Detect which cell encompasses the target text, then output its [x, y] center coordinate. 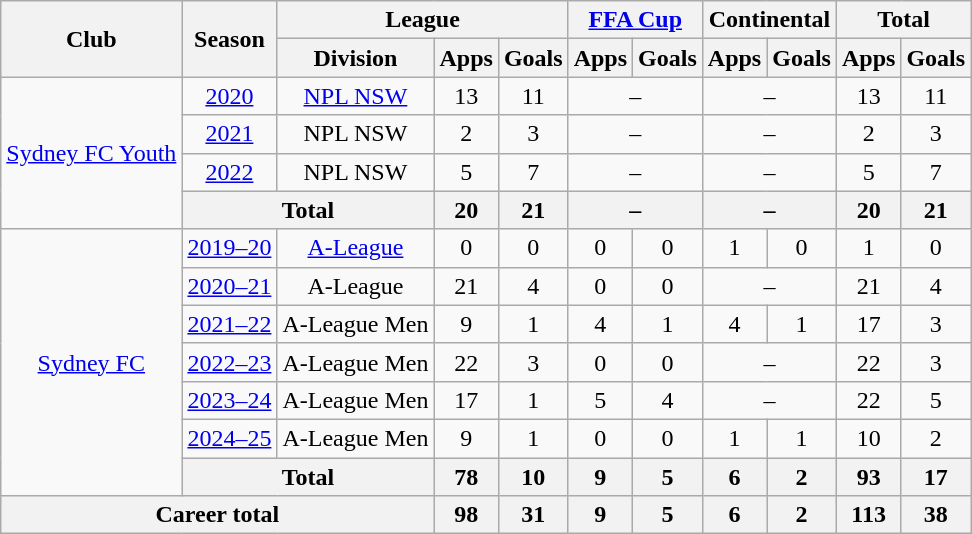
78 [466, 477]
Division [356, 58]
2022–23 [230, 362]
Season [230, 39]
2021–22 [230, 324]
113 [868, 515]
Club [92, 39]
2020 [230, 96]
Continental [769, 20]
31 [533, 515]
98 [466, 515]
Sydney FC Youth [92, 153]
2019–20 [230, 248]
Sydney FC [92, 362]
93 [868, 477]
2020–21 [230, 286]
2021 [230, 134]
League [422, 20]
2023–24 [230, 400]
2022 [230, 172]
FFA Cup [635, 20]
2024–25 [230, 438]
38 [936, 515]
Career total [218, 515]
